Identify which cell holds the provided text, then report its [x, y] central coordinate. 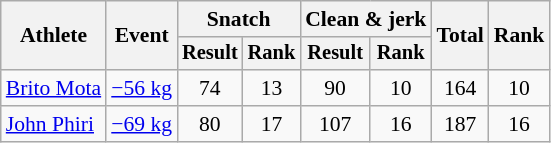
80 [210, 124]
−69 kg [142, 124]
13 [272, 88]
74 [210, 88]
Snatch [238, 19]
Athlete [54, 36]
−56 kg [142, 88]
Brito Mota [54, 88]
Clean & jerk [366, 19]
17 [272, 124]
Total [460, 36]
90 [335, 88]
164 [460, 88]
John Phiri [54, 124]
187 [460, 124]
Event [142, 36]
107 [335, 124]
